For the text-containing cell, return its midpoint in [X, Y] coordinate format. 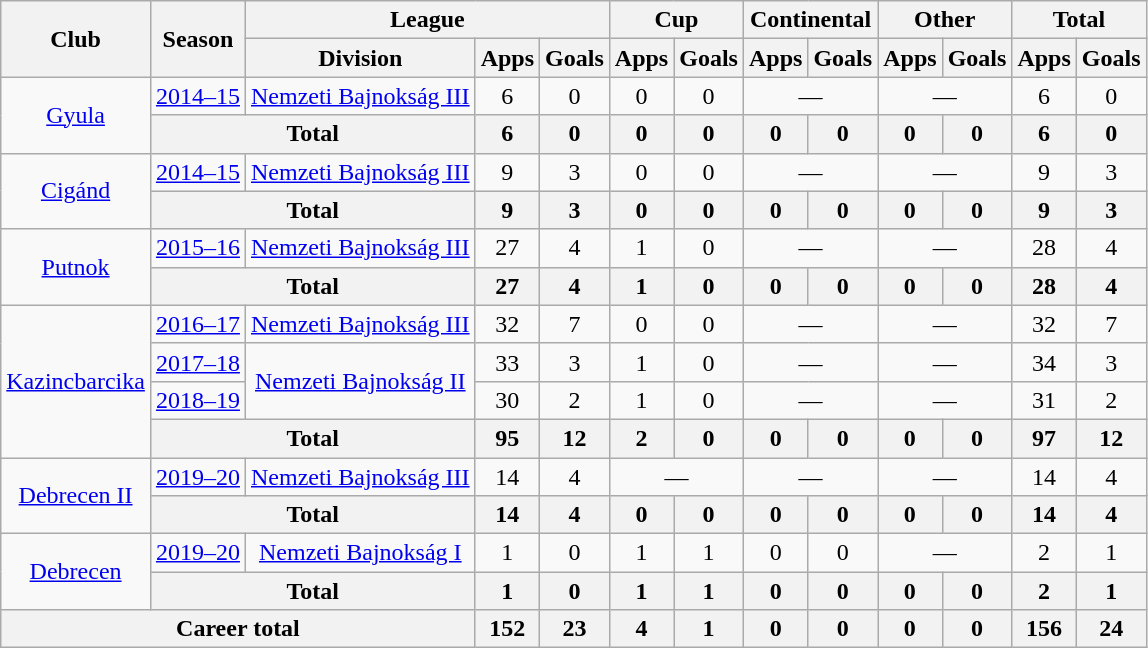
97 [1044, 438]
34 [1044, 362]
Season [198, 39]
24 [1111, 629]
Debrecen II [76, 496]
Division [360, 58]
Putnok [76, 267]
30 [507, 400]
Continental [810, 20]
League [427, 20]
152 [507, 629]
Debrecen [76, 572]
23 [575, 629]
2015–16 [198, 248]
95 [507, 438]
Other [945, 20]
Nemzeti Bajnokság I [360, 553]
Nemzeti Bajnokság II [360, 381]
Kazincbarcika [76, 381]
31 [1044, 400]
Gyula [76, 115]
2016–17 [198, 324]
2018–19 [198, 400]
156 [1044, 629]
33 [507, 362]
Cup [676, 20]
Cigánd [76, 191]
Club [76, 39]
2017–18 [198, 362]
Career total [238, 629]
